Locate the cell with the specified text and output its [x, y] center coordinate. 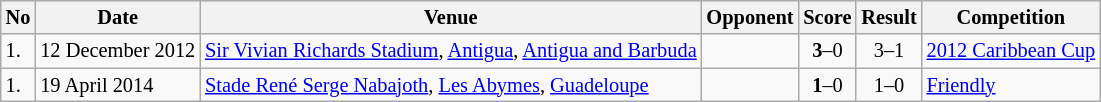
Friendly [1011, 85]
2012 Caribbean Cup [1011, 51]
Date [118, 17]
Score [827, 17]
19 April 2014 [118, 85]
3–1 [888, 51]
Venue [450, 17]
Result [888, 17]
Stade René Serge Nabajoth, Les Abymes, Guadeloupe [450, 85]
12 December 2012 [118, 51]
No [18, 17]
Competition [1011, 17]
3–0 [827, 51]
Opponent [750, 17]
Sir Vivian Richards Stadium, Antigua, Antigua and Barbuda [450, 51]
